Scan for the cell matching the given text and deliver its (X, Y) coordinate at center. 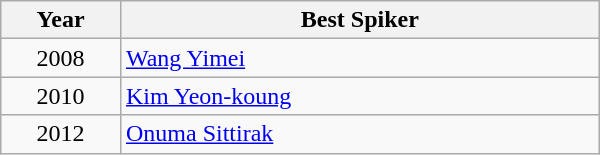
Wang Yimei (360, 58)
Onuma Sittirak (360, 134)
2012 (61, 134)
Best Spiker (360, 20)
2010 (61, 96)
Kim Yeon-koung (360, 96)
2008 (61, 58)
Year (61, 20)
